Detect which cell encompasses the target text, then output its [x, y] center coordinate. 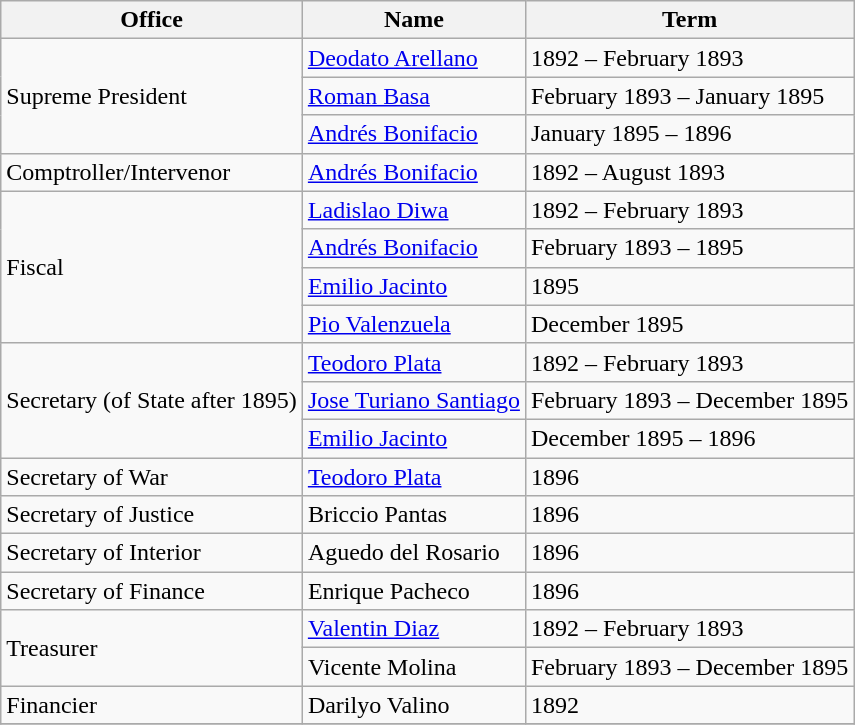
1895 [689, 286]
1892 [689, 705]
Vicente Molina [414, 667]
Secretary of Justice [152, 515]
Aguedo del Rosario [414, 553]
Name [414, 20]
Supreme President [152, 96]
Term [689, 20]
Secretary of Interior [152, 553]
Jose Turiano Santiago [414, 400]
Treasurer [152, 648]
Valentin Diaz [414, 629]
Enrique Pacheco [414, 591]
February 1893 – January 1895 [689, 96]
Secretary of War [152, 477]
Roman Basa [414, 96]
February 1893 – 1895 [689, 248]
1892 – August 1893 [689, 172]
Secretary of Finance [152, 591]
Pio Valenzuela [414, 324]
Deodato Arellano [414, 58]
Briccio Pantas [414, 515]
January 1895 – 1896 [689, 134]
Darilyo Valino [414, 705]
Office [152, 20]
Financier [152, 705]
Comptroller/Intervenor [152, 172]
December 1895 [689, 324]
Fiscal [152, 267]
Ladislao Diwa [414, 210]
Secretary (of State after 1895) [152, 400]
December 1895 – 1896 [689, 438]
